Search for the cell housing the specified text and yield its (x, y) center coordinate. 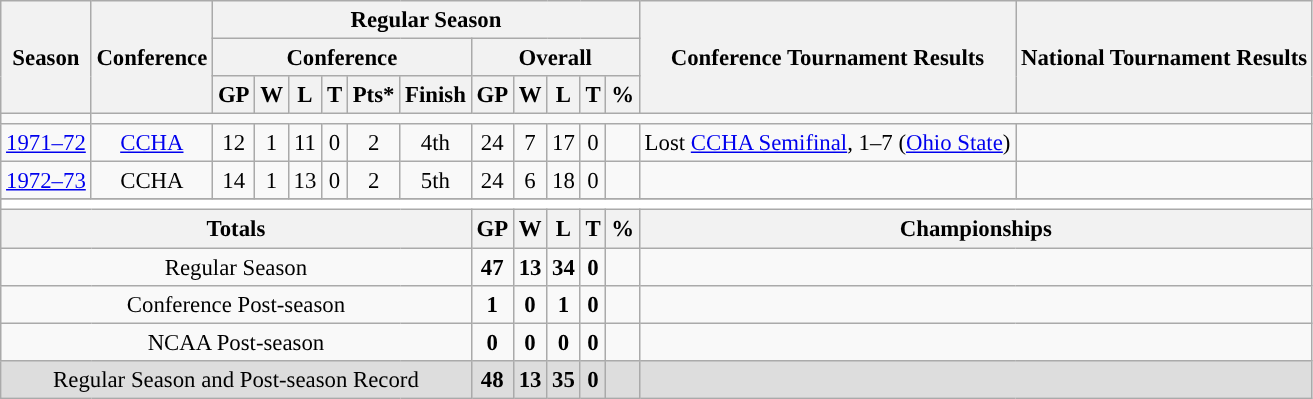
35 (564, 379)
Pts* (373, 95)
4th (436, 143)
34 (564, 267)
Conference Post-season (236, 304)
Championships (976, 229)
National Tournament Results (1164, 58)
NCAA Post-season (236, 342)
47 (492, 267)
5th (436, 181)
1972–73 (46, 181)
Finish (436, 95)
48 (492, 379)
6 (530, 181)
18 (564, 181)
Season (46, 58)
11 (304, 143)
14 (234, 181)
17 (564, 143)
12 (234, 143)
Overall (555, 58)
7 (530, 143)
Conference Tournament Results (827, 58)
Lost CCHA Semifinal, 1–7 (Ohio State) (827, 143)
Regular Season and Post-season Record (236, 379)
1971–72 (46, 143)
Totals (236, 229)
